Return the [X, Y] coordinate for the center point of the cell that contains the specified text.  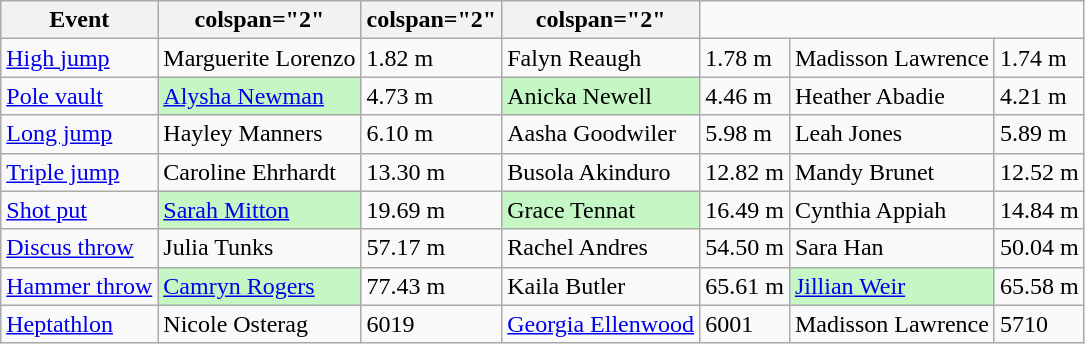
Caroline Ehrhardt [260, 172]
Kaila Butler [601, 286]
65.61 m [745, 286]
Cynthia Appiah [892, 210]
Sara Han [892, 248]
Discus throw [80, 248]
4.46 m [745, 96]
Falyn Reaugh [601, 58]
High jump [80, 58]
57.17 m [432, 248]
Pole vault [80, 96]
Aasha Goodwiler [601, 134]
Hayley Manners [260, 134]
1.74 m [1039, 58]
Triple jump [80, 172]
Leah Jones [892, 134]
1.78 m [745, 58]
5.98 m [745, 134]
50.04 m [1039, 248]
65.58 m [1039, 286]
14.84 m [1039, 210]
Busola Akinduro [601, 172]
Event [80, 20]
Rachel Andres [601, 248]
Heptathlon [80, 324]
12.82 m [745, 172]
19.69 m [432, 210]
16.49 m [745, 210]
Nicole Osterag [260, 324]
Grace Tennat [601, 210]
54.50 m [745, 248]
4.21 m [1039, 96]
6.10 m [432, 134]
Mandy Brunet [892, 172]
Julia Tunks [260, 248]
6001 [745, 324]
Sarah Mitton [260, 210]
6019 [432, 324]
Jillian Weir [892, 286]
1.82 m [432, 58]
5.89 m [1039, 134]
Alysha Newman [260, 96]
Hammer throw [80, 286]
12.52 m [1039, 172]
Heather Abadie [892, 96]
Anicka Newell [601, 96]
Camryn Rogers [260, 286]
77.43 m [432, 286]
Georgia Ellenwood [601, 324]
5710 [1039, 324]
Long jump [80, 134]
4.73 m [432, 96]
13.30 m [432, 172]
Shot put [80, 210]
Marguerite Lorenzo [260, 58]
